Pinpoint the cell where the given text exists, returning its (x, y) midpoint coordinate. 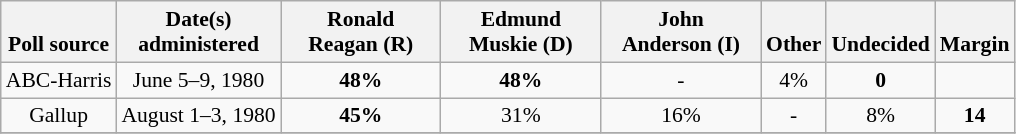
Gallup (59, 116)
EdmundMuskie (D) (521, 32)
Date(s)administered (198, 32)
ABC-Harris (59, 80)
June 5–9, 1980 (198, 80)
31% (521, 116)
8% (880, 116)
45% (361, 116)
16% (681, 116)
JohnAnderson (I) (681, 32)
4% (794, 80)
Margin (975, 32)
Other (794, 32)
14 (975, 116)
August 1–3, 1980 (198, 116)
0 (880, 80)
Undecided (880, 32)
Poll source (59, 32)
RonaldReagan (R) (361, 32)
